Provide the [X, Y] coordinate of the cell's center where the given text is located.  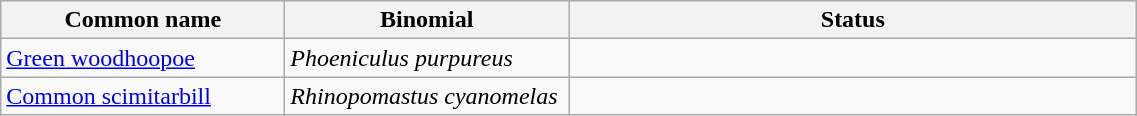
Common scimitarbill [143, 96]
Green woodhoopoe [143, 58]
Rhinopomastus cyanomelas [427, 96]
Status [853, 20]
Phoeniculus purpureus [427, 58]
Binomial [427, 20]
Common name [143, 20]
